Output the (x, y) coordinate of the center of the cell containing the given text.  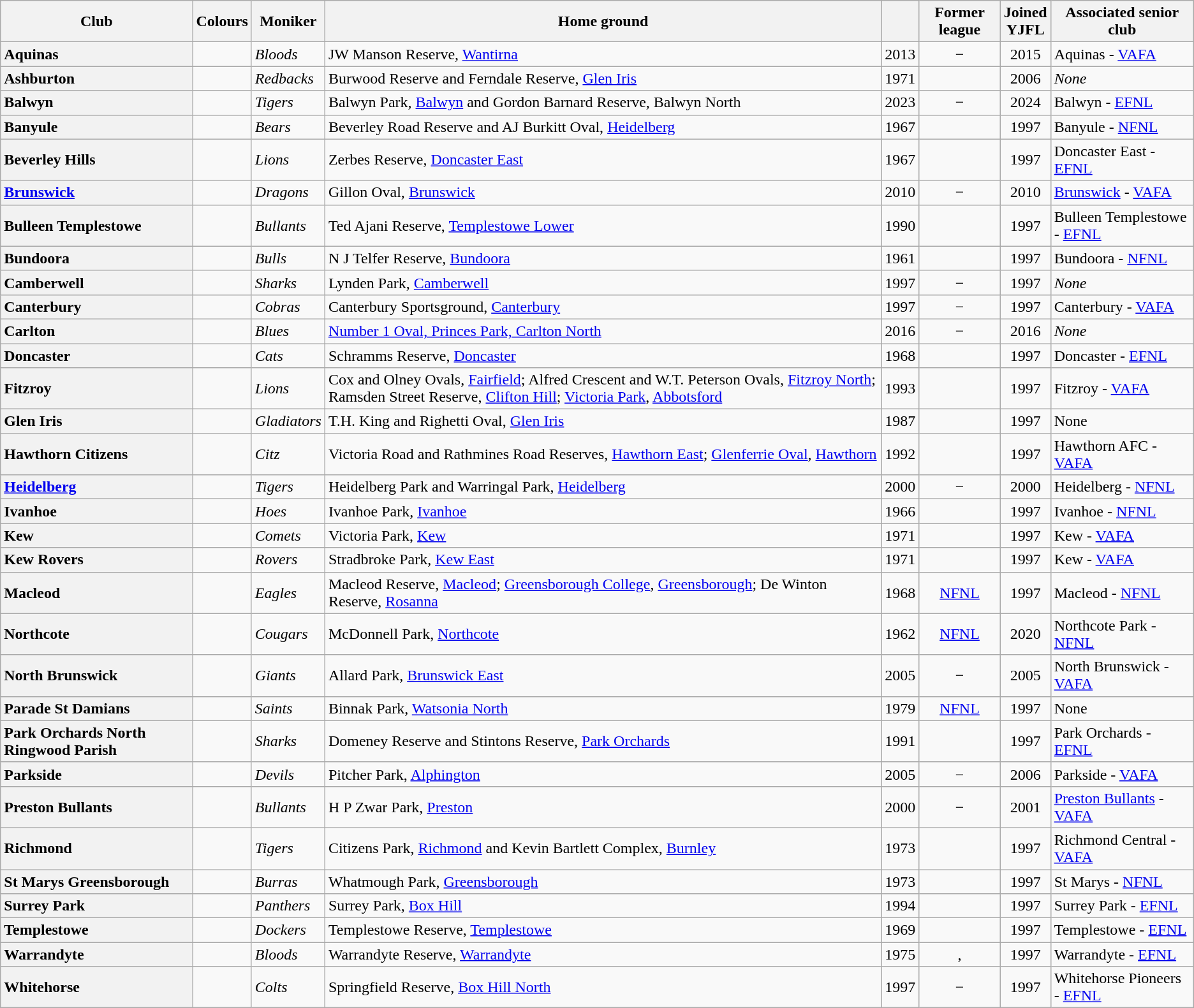
Canterbury - VAFA (1122, 307)
2001 (1026, 807)
Ivanhoe - NFNL (1122, 511)
1979 (901, 708)
Macleod Reserve, Macleod; Greensborough College, Greensborough; De Winton Reserve, Rosanna (603, 593)
Club (97, 22)
Former league (959, 22)
Doncaster East - EFNL (1122, 159)
Parkside - VAFA (1122, 774)
Devils (288, 774)
1990 (901, 226)
Bulleen Templestowe (97, 226)
Park Orchards North Ringwood Parish (97, 741)
Whatmough Park, Greensborough (603, 882)
1961 (901, 258)
Colours (222, 22)
Hawthorn Citizens (97, 454)
Preston Bullants - VAFA (1122, 807)
Rovers (288, 560)
Richmond (97, 848)
Bulls (288, 258)
Brunswick (97, 193)
Victoria Road and Rathmines Road Reserves, Hawthorn East; Glenferrie Oval, Hawthorn (603, 454)
Doncaster - EFNL (1122, 355)
Stradbroke Park, Kew East (603, 560)
Parade St Damians (97, 708)
Carlton (97, 331)
Camberwell (97, 282)
Zerbes Reserve, Doncaster East (603, 159)
Banyule (97, 127)
Heidelberg Park and Warringal Park, Heidelberg (603, 487)
Canterbury Sportsground, Canterbury (603, 307)
Northcote (97, 634)
Beverley Hills (97, 159)
Schramms Reserve, Doncaster (603, 355)
1992 (901, 454)
Giants (288, 676)
Burras (288, 882)
1991 (901, 741)
Beverley Road Reserve and AJ Burkitt Oval, Heidelberg (603, 127)
St Marys - NFNL (1122, 882)
McDonnell Park, Northcote (603, 634)
Pitcher Park, Alphington (603, 774)
1993 (901, 389)
N J Telfer Reserve, Bundoora (603, 258)
Joined YJFL (1026, 22)
Cats (288, 355)
Dragons (288, 193)
2023 (901, 103)
Binnak Park, Watsonia North (603, 708)
Balwyn (97, 103)
2020 (1026, 634)
Aquinas - VAFA (1122, 54)
Fitzroy - VAFA (1122, 389)
Springfield Reserve, Box Hill North (603, 987)
Park Orchards - EFNL (1122, 741)
Templestowe Reserve, Templestowe (603, 930)
Warrandyte (97, 954)
H P Zwar Park, Preston (603, 807)
Macleod (97, 593)
Fitzroy (97, 389)
North Brunswick (97, 676)
Bears (288, 127)
Cougars (288, 634)
Ivanhoe Park, Ivanhoe (603, 511)
Doncaster (97, 355)
Hoes (288, 511)
Canterbury (97, 307)
Panthers (288, 906)
Northcote Park - NFNL (1122, 634)
Domeney Reserve and Stintons Reserve, Park Orchards (603, 741)
Redbacks (288, 78)
Cobras (288, 307)
1969 (901, 930)
Banyule - NFNL (1122, 127)
Richmond Central - VAFA (1122, 848)
Warrandyte Reserve, Warrandyte (603, 954)
Allard Park, Brunswick East (603, 676)
Victoria Park, Kew (603, 536)
Blues (288, 331)
Gillon Oval, Brunswick (603, 193)
Burwood Reserve and Ferndale Reserve, Glen Iris (603, 78)
Preston Bullants (97, 807)
Ted Ajani Reserve, Templestowe Lower (603, 226)
1987 (901, 421)
St Marys Greensborough (97, 882)
Bundoora (97, 258)
Hawthorn AFC - VAFA (1122, 454)
Aquinas (97, 54)
Surrey Park (97, 906)
Citizens Park, Richmond and Kevin Bartlett Complex, Burnley (603, 848)
Brunswick - VAFA (1122, 193)
2024 (1026, 103)
Warrandyte - EFNL (1122, 954)
North Brunswick - VAFA (1122, 676)
Surrey Park, Box Hill (603, 906)
Home ground (603, 22)
Gladiators (288, 421)
Number 1 Oval, Princes Park, Carlton North (603, 331)
Dockers (288, 930)
Whitehorse Pioneers - EFNL (1122, 987)
1975 (901, 954)
Balwyn Park, Balwyn and Gordon Barnard Reserve, Balwyn North (603, 103)
Ashburton (97, 78)
Templestowe - EFNL (1122, 930)
2013 (901, 54)
Heidelberg (97, 487)
Ivanhoe (97, 511)
JW Manson Reserve, Wantirna (603, 54)
2015 (1026, 54)
1966 (901, 511)
Templestowe (97, 930)
Balwyn - EFNL (1122, 103)
Parkside (97, 774)
Eagles (288, 593)
Bulleen Templestowe - EFNL (1122, 226)
Heidelberg - NFNL (1122, 487)
Saints (288, 708)
Citz (288, 454)
Glen Iris (97, 421)
Colts (288, 987)
Whitehorse (97, 987)
Surrey Park - EFNL (1122, 906)
Macleod - NFNL (1122, 593)
T.H. King and Righetti Oval, Glen Iris (603, 421)
1994 (901, 906)
Moniker (288, 22)
Kew Rovers (97, 560)
Associated senior club (1122, 22)
Bundoora - NFNL (1122, 258)
1962 (901, 634)
Kew (97, 536)
Comets (288, 536)
Lynden Park, Camberwell (603, 282)
, (959, 954)
